Return [x, y] of the center of cell containing provided text 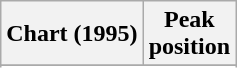
Peakposition [189, 34]
Chart (1995) [72, 34]
